Locate the cell with the specified text and output its [x, y] center coordinate. 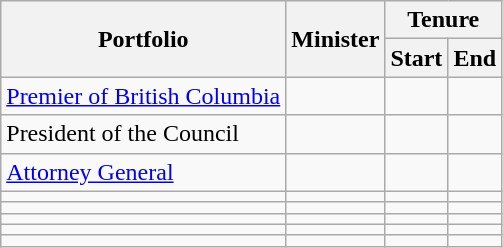
Portfolio [144, 39]
Attorney General [144, 172]
Tenure [444, 20]
Start [416, 58]
End [475, 58]
President of the Council [144, 134]
Minister [336, 39]
Premier of British Columbia [144, 96]
